From the cell containing the given text, extract its center point as (X, Y) coordinate. 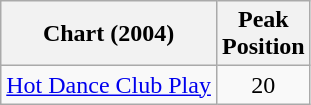
PeakPosition (263, 34)
20 (263, 85)
Chart (2004) (109, 34)
Hot Dance Club Play (109, 85)
